Provide the [x, y] coordinate of the cell's center where the given text is located.  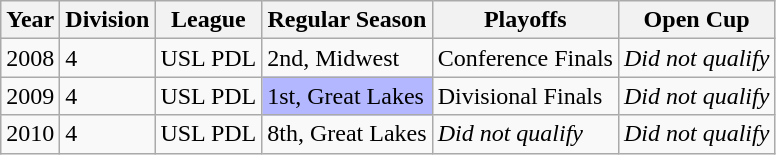
Regular Season [347, 20]
Open Cup [696, 20]
Playoffs [525, 20]
8th, Great Lakes [347, 134]
Conference Finals [525, 58]
2009 [30, 96]
2008 [30, 58]
Year [30, 20]
League [208, 20]
2nd, Midwest [347, 58]
Division [108, 20]
1st, Great Lakes [347, 96]
2010 [30, 134]
Divisional Finals [525, 96]
